For the text-containing cell, return its midpoint in [X, Y] coordinate format. 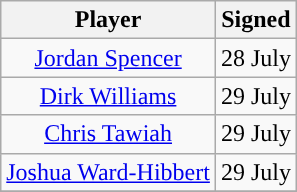
Signed [256, 20]
28 July [256, 58]
Joshua Ward-Hibbert [108, 172]
Dirk Williams [108, 96]
Player [108, 20]
Chris Tawiah [108, 134]
Jordan Spencer [108, 58]
